Find where the given text appears and provide that cell's center as (X, Y) coordinate. 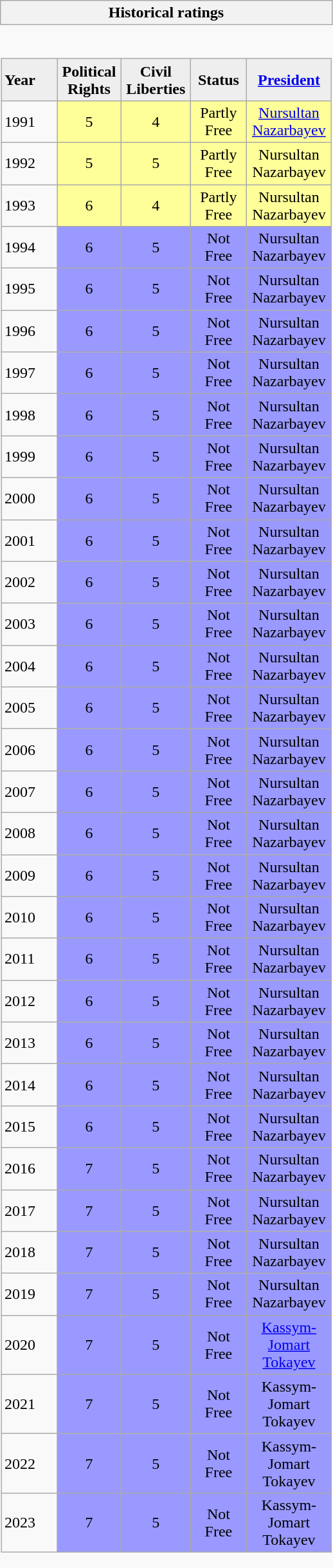
2009 (30, 875)
1999 (30, 457)
Status (219, 80)
1997 (30, 373)
1991 (30, 121)
2019 (30, 1294)
2015 (30, 1126)
2011 (30, 959)
1995 (30, 290)
2023 (30, 1522)
2010 (30, 918)
2022 (30, 1463)
2006 (30, 749)
2013 (30, 1043)
1996 (30, 331)
Civil Liberties (156, 80)
2003 (30, 624)
2008 (30, 833)
Year (30, 80)
1992 (30, 163)
2002 (30, 582)
Political Rights (89, 80)
2012 (30, 1002)
2021 (30, 1404)
Historical ratings (166, 13)
1998 (30, 415)
2014 (30, 1085)
2004 (30, 666)
2007 (30, 792)
1994 (30, 247)
2001 (30, 541)
2018 (30, 1253)
2005 (30, 708)
President (289, 80)
1993 (30, 205)
2000 (30, 498)
2017 (30, 1210)
2016 (30, 1169)
2020 (30, 1345)
